Search for the cell housing the specified text and yield its (X, Y) center coordinate. 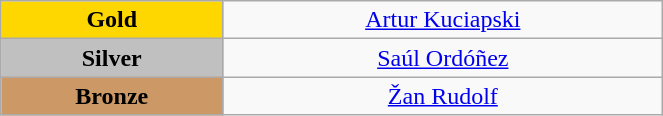
Artur Kuciapski (443, 20)
Silver (112, 58)
Bronze (112, 96)
Gold (112, 20)
Žan Rudolf (443, 96)
Saúl Ordóñez (443, 58)
